Locate the cell with the specified text and output its [x, y] center coordinate. 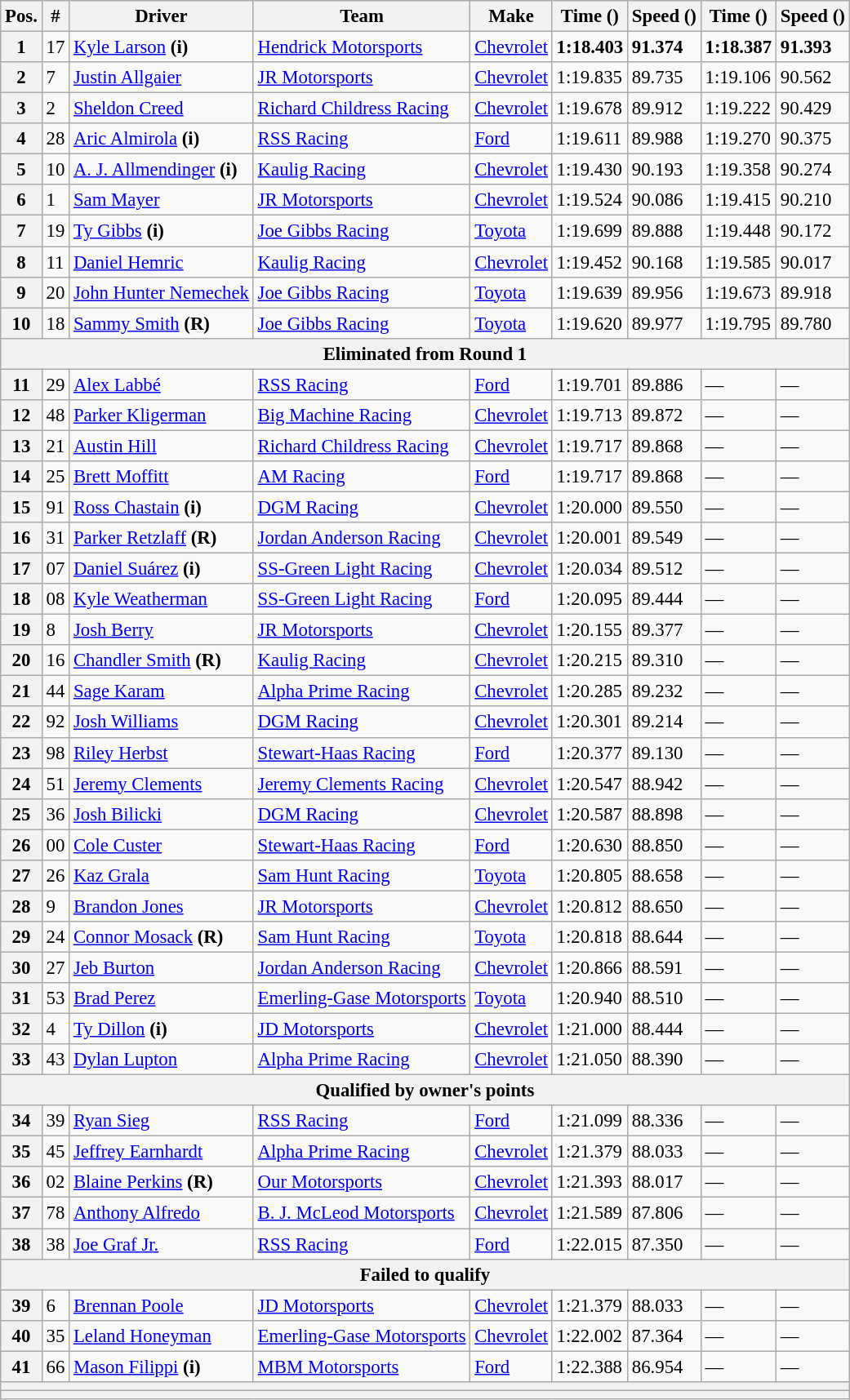
1:20.215 [590, 660]
1:21.099 [590, 1121]
Sheldon Creed [162, 109]
14 [21, 477]
15 [21, 507]
22 [21, 722]
87.806 [665, 1213]
51 [56, 784]
1:20.034 [590, 569]
88.644 [665, 937]
33 [21, 1060]
Sam Mayer [162, 200]
Failed to qualify [425, 1274]
John Hunter Nemechek [162, 292]
88.898 [665, 814]
1:19.835 [590, 78]
Josh Williams [162, 722]
07 [56, 569]
Kaz Grala [162, 876]
91.393 [812, 47]
13 [21, 446]
Kyle Weatherman [162, 599]
Josh Bilicki [162, 814]
90.017 [812, 262]
Make [511, 16]
12 [21, 416]
1:19.795 [738, 323]
Riley Herbst [162, 753]
1:19.358 [738, 170]
89.735 [665, 78]
1:20.001 [590, 538]
89.888 [665, 231]
1:20.095 [590, 599]
89.780 [812, 323]
Justin Allgaier [162, 78]
1:19.611 [590, 139]
43 [56, 1060]
Austin Hill [162, 446]
1:19.448 [738, 231]
1:18.387 [738, 47]
Cole Custer [162, 845]
34 [21, 1121]
Aric Almirola (i) [162, 139]
Our Motorsports [362, 1183]
89.918 [812, 292]
89.912 [665, 109]
3 [21, 109]
1:21.000 [590, 1029]
1:20.805 [590, 876]
89.377 [665, 630]
88.942 [665, 784]
88.017 [665, 1183]
# [56, 16]
90.375 [812, 139]
88.390 [665, 1060]
1:19.524 [590, 200]
53 [56, 998]
Daniel Hemric [162, 262]
Jeremy Clements [162, 784]
1:19.585 [738, 262]
87.364 [665, 1336]
Brennan Poole [162, 1305]
Ty Gibbs (i) [162, 231]
Brandon Jones [162, 906]
1:22.388 [590, 1367]
1:22.002 [590, 1336]
88.658 [665, 876]
1:20.587 [590, 814]
89.232 [665, 691]
89.988 [665, 139]
88.510 [665, 998]
Josh Berry [162, 630]
89.549 [665, 538]
90.168 [665, 262]
91.374 [665, 47]
1:19.713 [590, 416]
Chandler Smith (R) [162, 660]
89.872 [665, 416]
88.591 [665, 967]
1:18.403 [590, 47]
Joe Graf Jr. [162, 1244]
89.130 [665, 753]
Leland Honeyman [162, 1336]
1:20.812 [590, 906]
1:19.699 [590, 231]
Connor Mosack (R) [162, 937]
Qualified by owner's points [425, 1091]
Ty Dillon (i) [162, 1029]
88.336 [665, 1121]
1:19.673 [738, 292]
Team [362, 16]
1:19.678 [590, 109]
Blaine Perkins (R) [162, 1183]
78 [56, 1213]
Ryan Sieg [162, 1121]
1:20.866 [590, 967]
Sammy Smith (R) [162, 323]
1:21.589 [590, 1213]
1:20.377 [590, 753]
Pos. [21, 16]
90.429 [812, 109]
86.954 [665, 1367]
1:21.050 [590, 1060]
32 [21, 1029]
Jeffrey Earnhardt [162, 1152]
1:19.106 [738, 78]
Driver [162, 16]
Hendrick Motorsports [362, 47]
89.886 [665, 384]
90.562 [812, 78]
1:20.000 [590, 507]
Sage Karam [162, 691]
1:19.222 [738, 109]
Ross Chastain (i) [162, 507]
02 [56, 1183]
Jeremy Clements Racing [362, 784]
AM Racing [362, 477]
Parker Retzlaff (R) [162, 538]
1:19.415 [738, 200]
37 [21, 1213]
1:19.620 [590, 323]
Parker Kligerman [162, 416]
44 [56, 691]
Dylan Lupton [162, 1060]
1:20.630 [590, 845]
1:22.015 [590, 1244]
1:19.639 [590, 292]
90.172 [812, 231]
88.650 [665, 906]
5 [21, 170]
1:20.301 [590, 722]
Brett Moffitt [162, 477]
92 [56, 722]
30 [21, 967]
89.512 [665, 569]
89.550 [665, 507]
45 [56, 1152]
89.444 [665, 599]
1:20.818 [590, 937]
89.310 [665, 660]
48 [56, 416]
1:19.701 [590, 384]
41 [21, 1367]
90.086 [665, 200]
1:20.940 [590, 998]
08 [56, 599]
91 [56, 507]
90.210 [812, 200]
00 [56, 845]
89.977 [665, 323]
87.350 [665, 1244]
1:19.270 [738, 139]
90.274 [812, 170]
89.214 [665, 722]
B. J. McLeod Motorsports [362, 1213]
23 [21, 753]
1:19.452 [590, 262]
Jeb Burton [162, 967]
88.444 [665, 1029]
1:20.155 [590, 630]
Eliminated from Round 1 [425, 353]
Anthony Alfredo [162, 1213]
Daniel Suárez (i) [162, 569]
90.193 [665, 170]
98 [56, 753]
A. J. Allmendinger (i) [162, 170]
66 [56, 1367]
Mason Filippi (i) [162, 1367]
1:21.393 [590, 1183]
MBM Motorsports [362, 1367]
89.956 [665, 292]
40 [21, 1336]
Brad Perez [162, 998]
1:20.547 [590, 784]
Kyle Larson (i) [162, 47]
1:20.285 [590, 691]
88.850 [665, 845]
Big Machine Racing [362, 416]
Alex Labbé [162, 384]
1:19.430 [590, 170]
